Search for the cell housing the specified text and yield its [x, y] center coordinate. 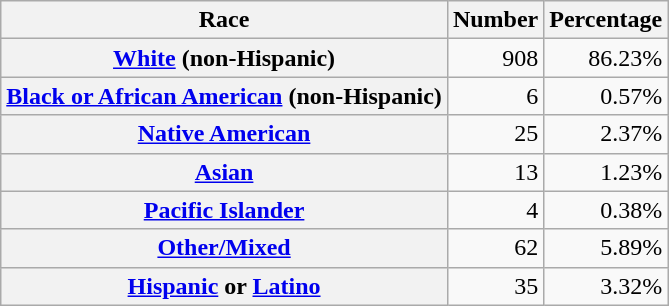
0.57% [606, 96]
Hispanic or Latino [224, 286]
5.89% [606, 248]
White (non-Hispanic) [224, 58]
Asian [224, 172]
0.38% [606, 210]
86.23% [606, 58]
4 [495, 210]
Native American [224, 134]
2.37% [606, 134]
6 [495, 96]
Number [495, 20]
Other/Mixed [224, 248]
1.23% [606, 172]
25 [495, 134]
Pacific Islander [224, 210]
62 [495, 248]
13 [495, 172]
35 [495, 286]
Race [224, 20]
Black or African American (non-Hispanic) [224, 96]
Percentage [606, 20]
908 [495, 58]
3.32% [606, 286]
